Capture the cell that displays the provided text and extract its (X, Y) central coordinate. 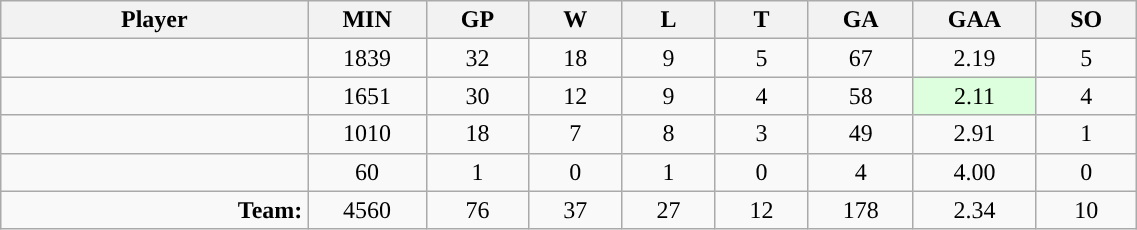
1010 (367, 134)
10 (1086, 210)
SO (1086, 20)
1651 (367, 96)
W (576, 20)
Player (154, 20)
1839 (367, 58)
76 (477, 210)
178 (860, 210)
27 (668, 210)
32 (477, 58)
4560 (367, 210)
30 (477, 96)
GAA (974, 20)
7 (576, 134)
58 (860, 96)
49 (860, 134)
37 (576, 210)
2.11 (974, 96)
L (668, 20)
Team: (154, 210)
2.19 (974, 58)
60 (367, 172)
4.00 (974, 172)
T (762, 20)
2.91 (974, 134)
GA (860, 20)
MIN (367, 20)
GP (477, 20)
67 (860, 58)
8 (668, 134)
2.34 (974, 210)
3 (762, 134)
